Find where the given text appears and provide that cell's center as [x, y] coordinate. 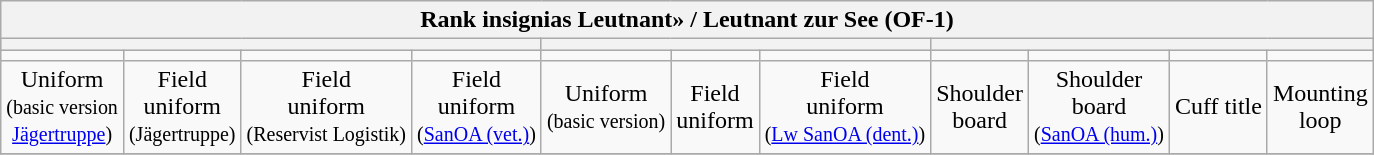
Uniform(basic version) [606, 107]
Fielduniform(Reservist Logistik) [326, 107]
Mountingloop [1320, 107]
Rank insignias Leutnant» / Leutnant zur See (OF-1) [687, 20]
Fielduniform [715, 107]
Fielduniform(Lw SanOA (dent.)) [845, 107]
Shoulderboard [980, 107]
Fielduniform(SanOA (vet.)) [476, 107]
Fielduniform(Jägertruppe) [182, 107]
Uniform(basic versionJägertruppe) [62, 107]
Shoulderboard(SanOA (hum.)) [1098, 107]
Cuff title [1218, 107]
